Locate the cell with the specified text and output its (x, y) center coordinate. 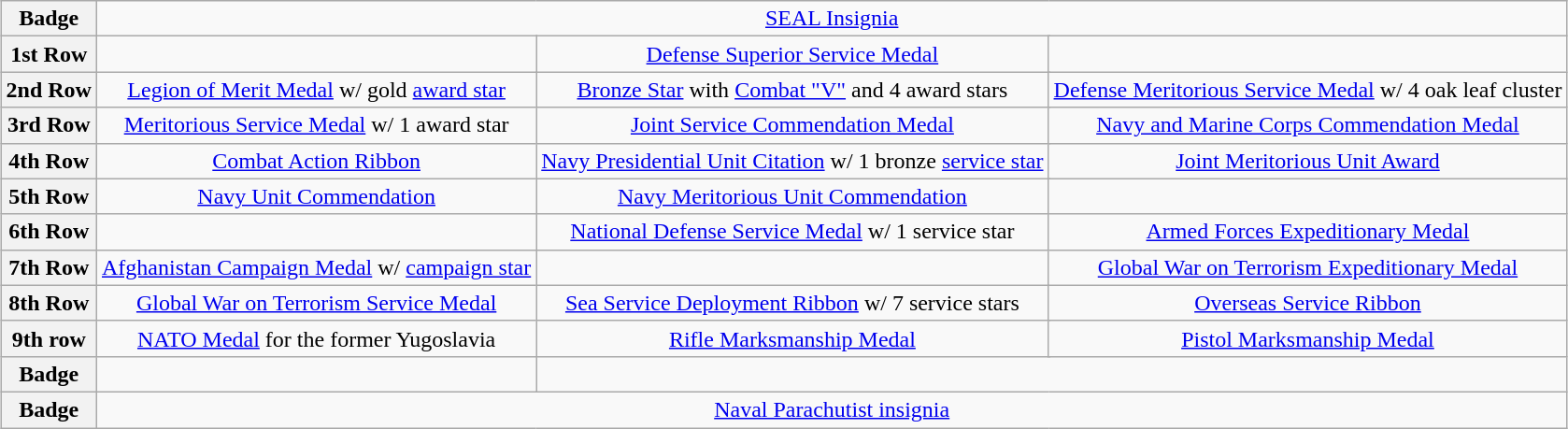
4th Row (49, 161)
7th Row (49, 267)
Combat Action Ribbon (316, 161)
Afghanistan Campaign Medal w/ campaign star (316, 267)
1st Row (49, 54)
National Defense Service Medal w/ 1 service star (792, 232)
5th Row (49, 196)
Defense Meritorious Service Medal w/ 4 oak leaf cluster (1308, 90)
Meritorious Service Medal w/ 1 award star (316, 125)
Overseas Service Ribbon (1308, 303)
2nd Row (49, 90)
3rd Row (49, 125)
Joint Meritorious Unit Award (1308, 161)
Defense Superior Service Medal (792, 54)
Navy Meritorious Unit Commendation (792, 196)
6th Row (49, 232)
Navy and Marine Corps Commendation Medal (1308, 125)
8th Row (49, 303)
Legion of Merit Medal w/ gold award star (316, 90)
9th row (49, 338)
Joint Service Commendation Medal (792, 125)
Bronze Star with Combat "V" and 4 award stars (792, 90)
Armed Forces Expeditionary Medal (1308, 232)
Rifle Marksmanship Medal (792, 338)
Naval Parachutist insignia (832, 409)
NATO Medal for the former Yugoslavia (316, 338)
SEAL Insignia (832, 19)
Global War on Terrorism Service Medal (316, 303)
Sea Service Deployment Ribbon w/ 7 service stars (792, 303)
Navy Unit Commendation (316, 196)
Global War on Terrorism Expeditionary Medal (1308, 267)
Pistol Marksmanship Medal (1308, 338)
Navy Presidential Unit Citation w/ 1 bronze service star (792, 161)
